Determine the (x, y) coordinate at the center of the cell enclosing the given text.  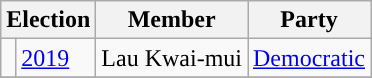
2019 (56, 58)
Lau Kwai-mui (172, 58)
Member (172, 20)
Election (48, 20)
Party (310, 20)
Democratic (310, 58)
